Detect which cell encompasses the target text, then output its (x, y) center coordinate. 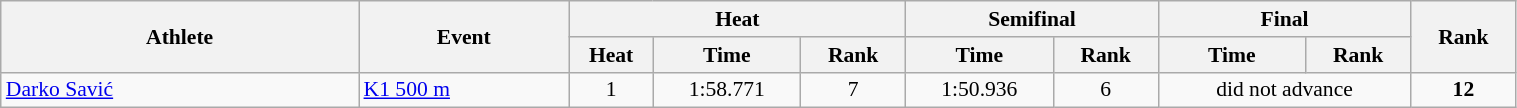
12 (1464, 90)
1:50.936 (980, 90)
K1 500 m (464, 90)
Athlete (180, 36)
6 (1106, 90)
Final (1284, 19)
1:58.771 (726, 90)
Semifinal (1032, 19)
Event (464, 36)
1 (611, 90)
Darko Savić (180, 90)
7 (852, 90)
did not advance (1284, 90)
